For the text-containing cell, return its midpoint in (X, Y) coordinate format. 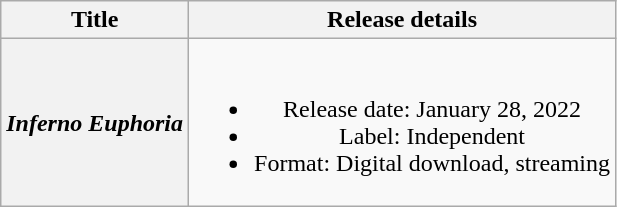
Release details (402, 20)
Title (95, 20)
Release date: January 28, 2022Label: IndependentFormat: Digital download, streaming (402, 122)
Inferno Euphoria (95, 122)
